Identify which cell holds the provided text, then report its [X, Y] central coordinate. 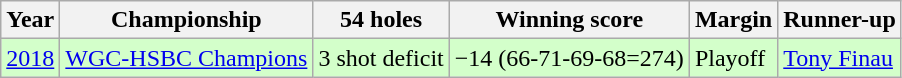
Tony Finau [840, 58]
Winning score [569, 20]
Championship [186, 20]
54 holes [381, 20]
Playoff [733, 58]
WGC-HSBC Champions [186, 58]
2018 [30, 58]
Margin [733, 20]
Runner-up [840, 20]
Year [30, 20]
3 shot deficit [381, 58]
−14 (66-71-69-68=274) [569, 58]
